Capture the cell that displays the provided text and extract its (X, Y) central coordinate. 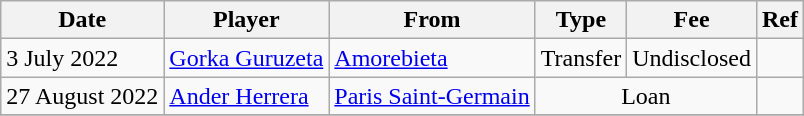
Paris Saint-Germain (432, 96)
Player (246, 20)
Fee (692, 20)
Ref (780, 20)
Gorka Guruzeta (246, 58)
Loan (646, 96)
Undisclosed (692, 58)
3 July 2022 (82, 58)
27 August 2022 (82, 96)
From (432, 20)
Type (581, 20)
Amorebieta (432, 58)
Transfer (581, 58)
Date (82, 20)
Ander Herrera (246, 96)
